Capture the cell that displays the provided text and extract its [X, Y] central coordinate. 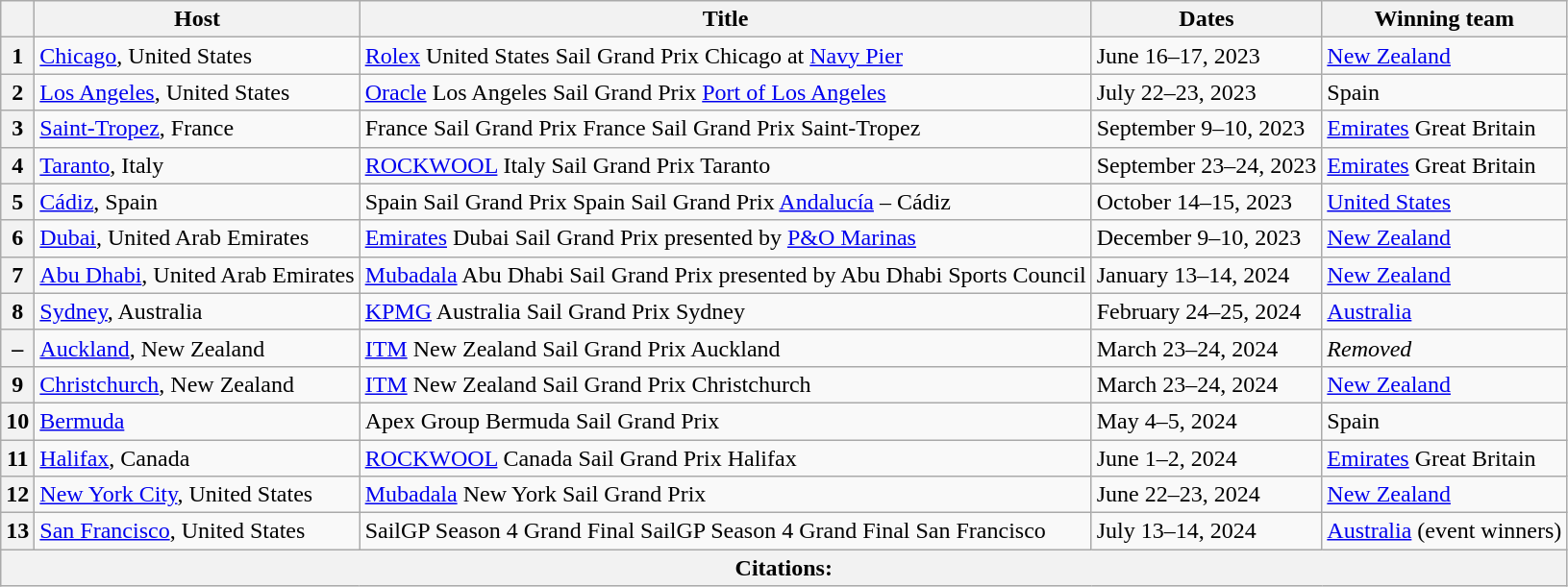
Emirates Dubai Sail Grand Prix presented by P&O Marinas [725, 238]
January 13–14, 2024 [1207, 275]
SailGP Season 4 Grand Final SailGP Season 4 Grand Final San Francisco [725, 531]
Chicago, United States [197, 56]
ROCKWOOL Italy Sail Grand Prix Taranto [725, 165]
8 [17, 311]
September 9–10, 2023 [1207, 129]
Citations: [784, 568]
New York City, United States [197, 495]
Abu Dhabi, United Arab Emirates [197, 275]
Mubadala New York Sail Grand Prix [725, 495]
September 23–24, 2023 [1207, 165]
Apex Group Bermuda Sail Grand Prix [725, 421]
4 [17, 165]
Los Angeles, United States [197, 92]
Dates [1207, 19]
ROCKWOOL Canada Sail Grand Prix Halifax [725, 458]
Mubadala Abu Dhabi Sail Grand Prix presented by Abu Dhabi Sports Council [725, 275]
San Francisco, United States [197, 531]
July 13–14, 2024 [1207, 531]
February 24–25, 2024 [1207, 311]
ITM New Zealand Sail Grand Prix Christchurch [725, 384]
6 [17, 238]
1 [17, 56]
June 22–23, 2024 [1207, 495]
Removed [1444, 348]
11 [17, 458]
9 [17, 384]
ITM New Zealand Sail Grand Prix Auckland [725, 348]
Title [725, 19]
Halifax, Canada [197, 458]
October 14–15, 2023 [1207, 202]
Australia (event winners) [1444, 531]
July 22–23, 2023 [1207, 92]
Oracle Los Angeles Sail Grand Prix Port of Los Angeles [725, 92]
Winning team [1444, 19]
Spain Sail Grand Prix Spain Sail Grand Prix Andalucía – Cádiz [725, 202]
June 1–2, 2024 [1207, 458]
13 [17, 531]
Sydney, Australia [197, 311]
– [17, 348]
3 [17, 129]
United States [1444, 202]
12 [17, 495]
Australia [1444, 311]
France Sail Grand Prix France Sail Grand Prix Saint-Tropez [725, 129]
7 [17, 275]
Cádiz, Spain [197, 202]
Bermuda [197, 421]
KPMG Australia Sail Grand Prix Sydney [725, 311]
Host [197, 19]
5 [17, 202]
Auckland, New Zealand [197, 348]
2 [17, 92]
May 4–5, 2024 [1207, 421]
Rolex United States Sail Grand Prix Chicago at Navy Pier [725, 56]
Dubai, United Arab Emirates [197, 238]
Taranto, Italy [197, 165]
December 9–10, 2023 [1207, 238]
June 16–17, 2023 [1207, 56]
Christchurch, New Zealand [197, 384]
10 [17, 421]
Saint-Tropez, France [197, 129]
